Detect which cell encompasses the target text, then output its (X, Y) center coordinate. 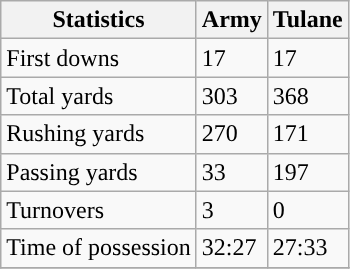
197 (308, 172)
First downs (99, 58)
171 (308, 134)
0 (308, 210)
Passing yards (99, 172)
303 (232, 96)
270 (232, 134)
27:33 (308, 248)
Total yards (99, 96)
368 (308, 96)
Tulane (308, 20)
Time of possession (99, 248)
Statistics (99, 20)
32:27 (232, 248)
33 (232, 172)
3 (232, 210)
Turnovers (99, 210)
Army (232, 20)
Rushing yards (99, 134)
